Provide the [X, Y] coordinate of the cell's center where the given text is located.  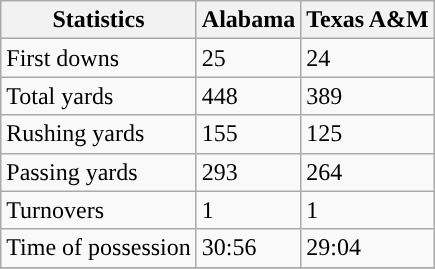
125 [368, 134]
Texas A&M [368, 20]
24 [368, 58]
155 [248, 134]
Alabama [248, 20]
Statistics [99, 20]
29:04 [368, 248]
Passing yards [99, 172]
293 [248, 172]
First downs [99, 58]
Turnovers [99, 210]
264 [368, 172]
Total yards [99, 96]
Rushing yards [99, 134]
448 [248, 96]
389 [368, 96]
30:56 [248, 248]
Time of possession [99, 248]
25 [248, 58]
